Identify which cell holds the provided text, then report its (X, Y) central coordinate. 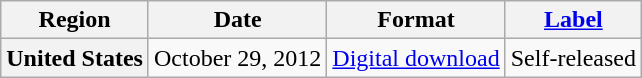
Self-released (573, 58)
Date (237, 20)
Format (416, 20)
Label (573, 20)
October 29, 2012 (237, 58)
Region (75, 20)
Digital download (416, 58)
United States (75, 58)
